Provide the [X, Y] coordinate of the cell's center where the given text is located.  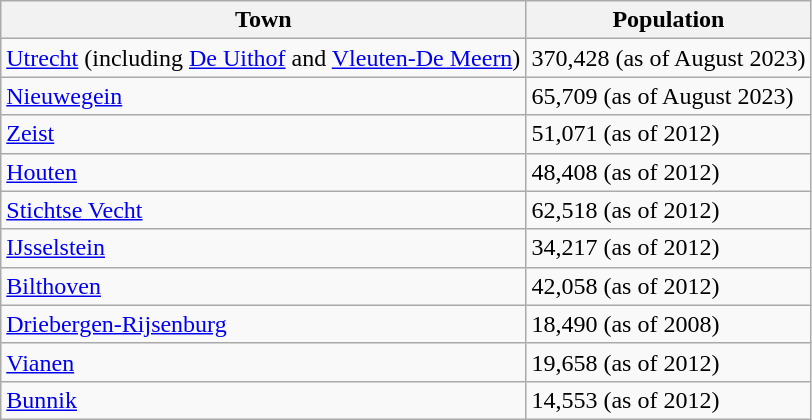
Zeist [264, 134]
Town [264, 20]
48,408 (as of 2012) [668, 172]
370,428 (as of August 2023) [668, 58]
18,490 (as of 2008) [668, 324]
Bilthoven [264, 286]
14,553 (as of 2012) [668, 400]
Utrecht (including De Uithof and Vleuten-De Meern) [264, 58]
62,518 (as of 2012) [668, 210]
Nieuwegein [264, 96]
19,658 (as of 2012) [668, 362]
IJsselstein [264, 248]
Driebergen-Rijsenburg [264, 324]
Vianen [264, 362]
Stichtse Vecht [264, 210]
Bunnik [264, 400]
65,709 (as of August 2023) [668, 96]
Population [668, 20]
51,071 (as of 2012) [668, 134]
Houten [264, 172]
34,217 (as of 2012) [668, 248]
42,058 (as of 2012) [668, 286]
